Provide the (x, y) coordinate of the cell's center where the given text is located.  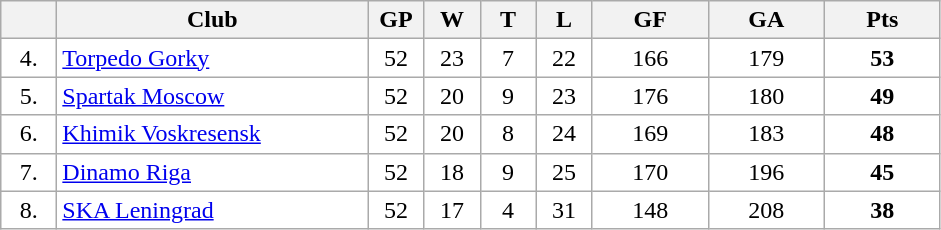
7. (29, 172)
Pts (882, 20)
5. (29, 96)
T (508, 20)
Torpedo Gorky (212, 58)
4 (508, 210)
170 (650, 172)
L (564, 20)
176 (650, 96)
GA (766, 20)
4. (29, 58)
GP (396, 20)
8 (508, 134)
Club (212, 20)
166 (650, 58)
53 (882, 58)
SKA Leningrad (212, 210)
18 (452, 172)
8. (29, 210)
25 (564, 172)
180 (766, 96)
24 (564, 134)
31 (564, 210)
GF (650, 20)
148 (650, 210)
6. (29, 134)
196 (766, 172)
Spartak Moscow (212, 96)
7 (508, 58)
Khimik Voskresensk (212, 134)
W (452, 20)
208 (766, 210)
45 (882, 172)
Dinamo Riga (212, 172)
179 (766, 58)
183 (766, 134)
17 (452, 210)
49 (882, 96)
38 (882, 210)
22 (564, 58)
169 (650, 134)
48 (882, 134)
